Find where the given text appears and provide that cell's center as (x, y) coordinate. 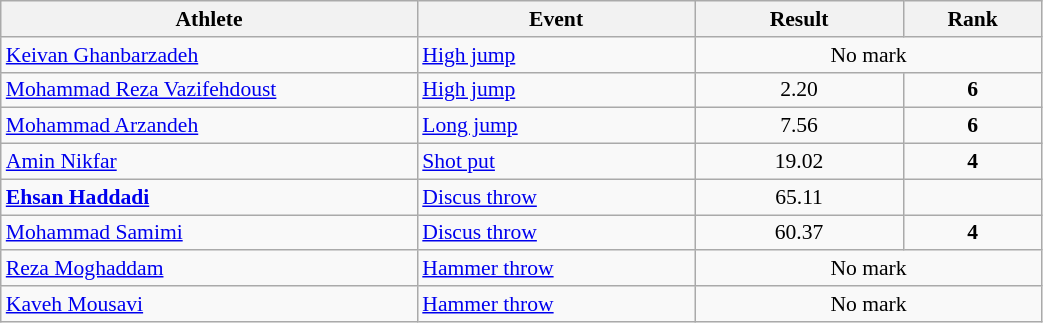
Rank (972, 19)
7.56 (799, 126)
Shot put (556, 162)
Long jump (556, 126)
Ehsan Haddadi (210, 197)
Mohammad Reza Vazifehdoust (210, 90)
Mohammad Arzandeh (210, 126)
Result (799, 19)
19.02 (799, 162)
Amin Nikfar (210, 162)
Reza Moghaddam (210, 269)
Kaveh Mousavi (210, 304)
Athlete (210, 19)
60.37 (799, 233)
Mohammad Samimi (210, 233)
2.20 (799, 90)
Keivan Ghanbarzadeh (210, 55)
Event (556, 19)
65.11 (799, 197)
